Pinpoint the cell where the given text exists, returning its [X, Y] midpoint coordinate. 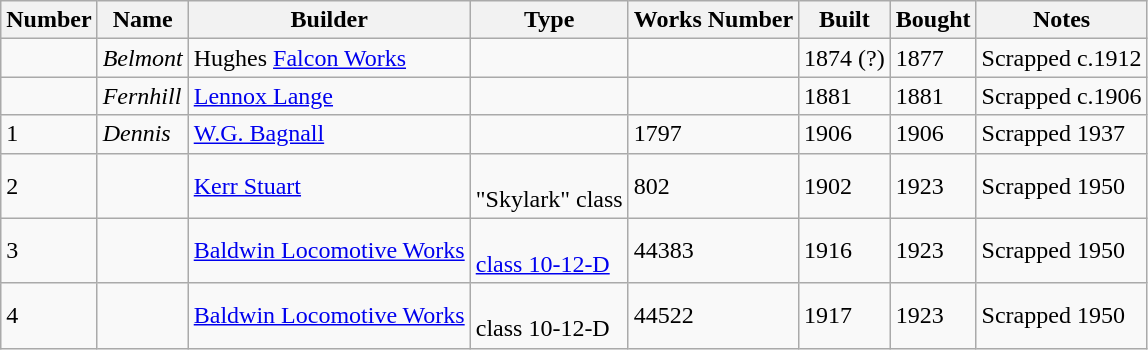
4 [49, 316]
Notes [1062, 20]
44522 [713, 316]
Scrapped c.1912 [1062, 58]
802 [713, 186]
44383 [713, 250]
Number [49, 20]
Bought [933, 20]
Lennox Lange [329, 96]
1902 [845, 186]
"Skylark" class [549, 186]
Hughes Falcon Works [329, 58]
Kerr Stuart [329, 186]
Dennis [142, 134]
Scrapped 1937 [1062, 134]
W.G. Bagnall [329, 134]
1916 [845, 250]
2 [49, 186]
1917 [845, 316]
Name [142, 20]
1877 [933, 58]
Built [845, 20]
1797 [713, 134]
Works Number [713, 20]
1874 (?) [845, 58]
Scrapped c.1906 [1062, 96]
3 [49, 250]
Builder [329, 20]
Type [549, 20]
Belmont [142, 58]
1 [49, 134]
Fernhill [142, 96]
